Identify which cell holds the provided text, then report its (X, Y) central coordinate. 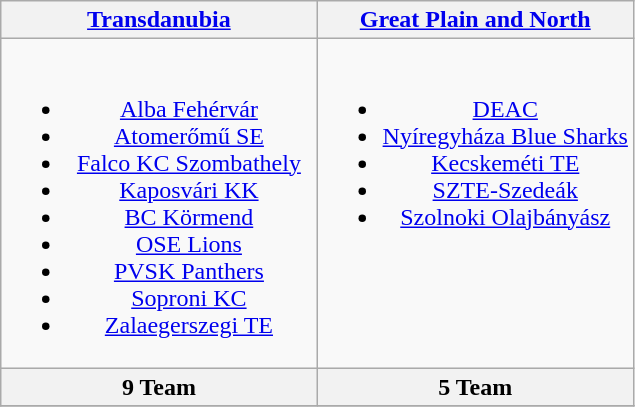
Alba FehérvárAtomerőmű SEFalco KC SzombathelyKaposvári KKBC KörmendOSE LionsPVSK PanthersSoproni KCZalaegerszegi TE (159, 204)
Great Plain and North (475, 20)
5 Team (475, 387)
9 Team (159, 387)
DEACNyíregyháza Blue SharksKecskeméti TESZTE-SzedeákSzolnoki Olajbányász (475, 204)
Transdanubia (159, 20)
